Identify which cell holds the provided text, then report its [x, y] central coordinate. 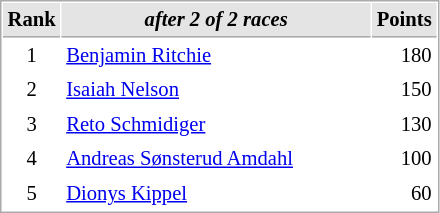
3 [32, 124]
after 2 of 2 races [216, 20]
1 [32, 56]
150 [404, 90]
100 [404, 158]
2 [32, 90]
Andreas Sønsterud Amdahl [216, 158]
4 [32, 158]
Reto Schmidiger [216, 124]
60 [404, 194]
130 [404, 124]
180 [404, 56]
Points [404, 20]
Dionys Kippel [216, 194]
Isaiah Nelson [216, 90]
Benjamin Ritchie [216, 56]
5 [32, 194]
Rank [32, 20]
